Pinpoint the cell where the given text exists, returning its [X, Y] midpoint coordinate. 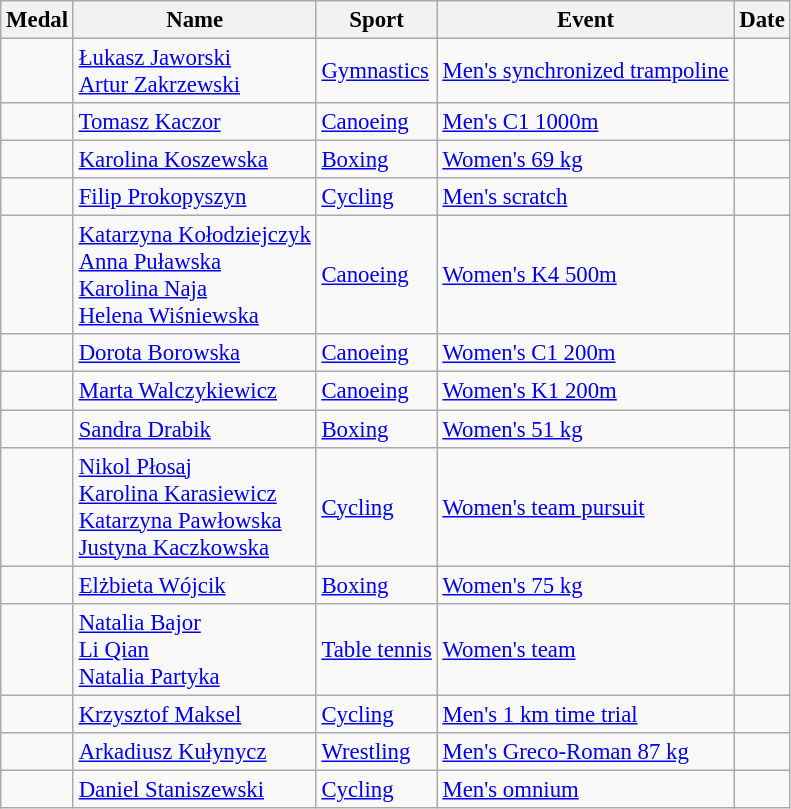
Wrestling [376, 752]
Gymnastics [376, 72]
Elżbieta Wójcik [194, 585]
Medal [38, 20]
Women's K4 500m [586, 276]
Natalia BajorLi QianNatalia Partyka [194, 649]
Men's C1 1000m [586, 122]
Sandra Drabik [194, 429]
Men's omnium [586, 789]
Women's K1 200m [586, 391]
Karolina Koszewska [194, 160]
Arkadiusz Kułynycz [194, 752]
Date [762, 20]
Dorota Borowska [194, 353]
Women's team [586, 649]
Katarzyna KołodziejczykAnna PuławskaKarolina NajaHelena Wiśniewska [194, 276]
Women's 69 kg [586, 160]
Men's 1 km time trial [586, 714]
Łukasz JaworskiArtur Zakrzewski [194, 72]
Sport [376, 20]
Filip Prokopyszyn [194, 197]
Event [586, 20]
Krzysztof Maksel [194, 714]
Men's Greco-Roman 87 kg [586, 752]
Women's team pursuit [586, 506]
Men's scratch [586, 197]
Daniel Staniszewski [194, 789]
Women's 51 kg [586, 429]
Name [194, 20]
Men's synchronized trampoline [586, 72]
Women's C1 200m [586, 353]
Table tennis [376, 649]
Marta Walczykiewicz [194, 391]
Women's 75 kg [586, 585]
Tomasz Kaczor [194, 122]
Nikol PłosajKarolina KarasiewiczKatarzyna PawłowskaJustyna Kaczkowska [194, 506]
